Identify which cell holds the provided text, then report its (x, y) central coordinate. 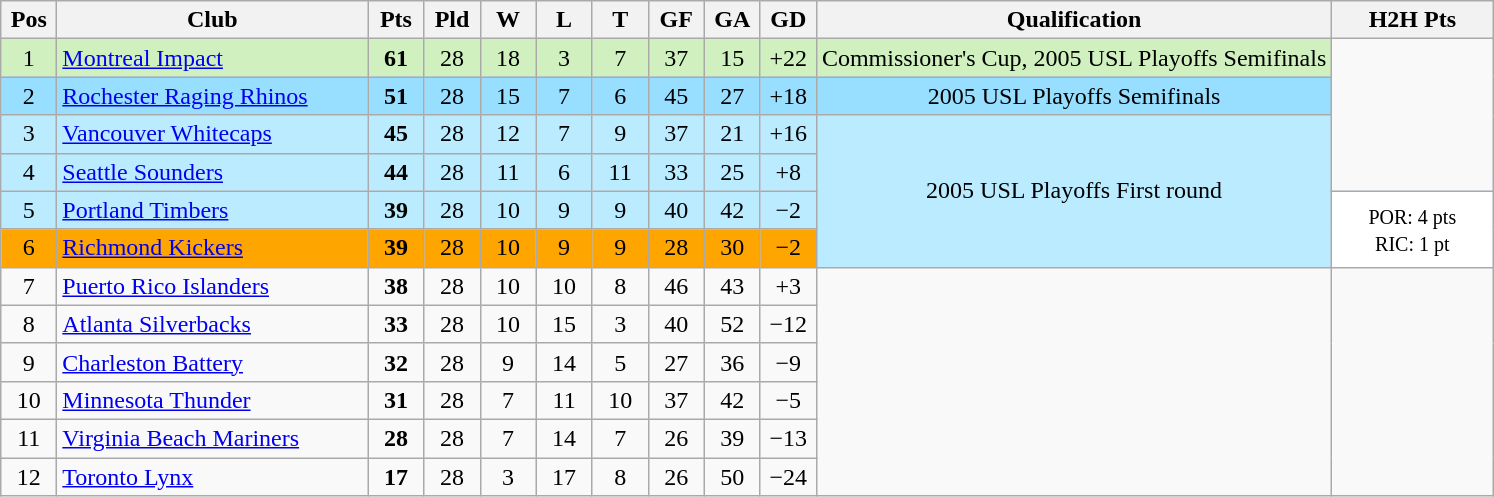
Atlanta Silverbacks (212, 324)
−9 (788, 362)
36 (732, 362)
Commissioner's Cup, 2005 USL Playoffs Semifinals (1074, 58)
Montreal Impact (212, 58)
+22 (788, 58)
31 (396, 400)
−24 (788, 477)
32 (396, 362)
Minnesota Thunder (212, 400)
4 (29, 172)
2005 USL Playoffs First round (1074, 191)
−13 (788, 438)
POR: 4 ptsRIC: 1 pt (1412, 229)
51 (396, 96)
Pos (29, 20)
18 (508, 58)
Charleston Battery (212, 362)
GA (732, 20)
Toronto Lynx (212, 477)
Rochester Raging Rhinos (212, 96)
GF (676, 20)
52 (732, 324)
Portland Timbers (212, 210)
43 (732, 286)
T (620, 20)
21 (732, 134)
Club (212, 20)
Puerto Rico Islanders (212, 286)
+8 (788, 172)
Pts (396, 20)
25 (732, 172)
L (564, 20)
H2H Pts (1412, 20)
GD (788, 20)
2005 USL Playoffs Semifinals (1074, 96)
38 (396, 286)
+18 (788, 96)
2 (29, 96)
1 (29, 58)
W (508, 20)
−12 (788, 324)
+3 (788, 286)
61 (396, 58)
+16 (788, 134)
46 (676, 286)
44 (396, 172)
50 (732, 477)
30 (732, 248)
Richmond Kickers (212, 248)
Qualification (1074, 20)
Pld (452, 20)
Vancouver Whitecaps (212, 134)
Virginia Beach Mariners (212, 438)
Seattle Sounders (212, 172)
−5 (788, 400)
